Scan for the cell matching the given text and deliver its [x, y] coordinate at center. 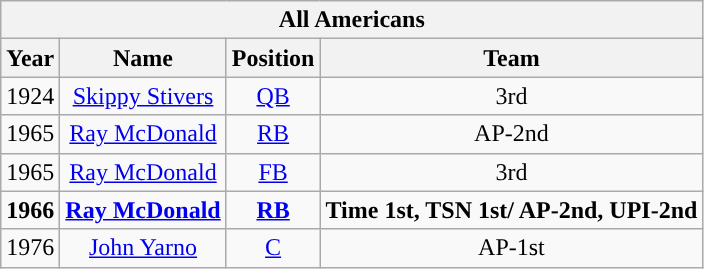
AP-2nd [512, 134]
1976 [30, 248]
Position [273, 58]
Name [143, 58]
Skippy Stivers [143, 96]
AP-1st [512, 248]
C [273, 248]
QB [273, 96]
John Yarno [143, 248]
All Americans [352, 20]
1966 [30, 210]
Year [30, 58]
1924 [30, 96]
Team [512, 58]
FB [273, 172]
Time 1st, TSN 1st/ AP-2nd, UPI-2nd [512, 210]
